Extract the [X, Y] coordinate from the center of the cell holding the provided text.  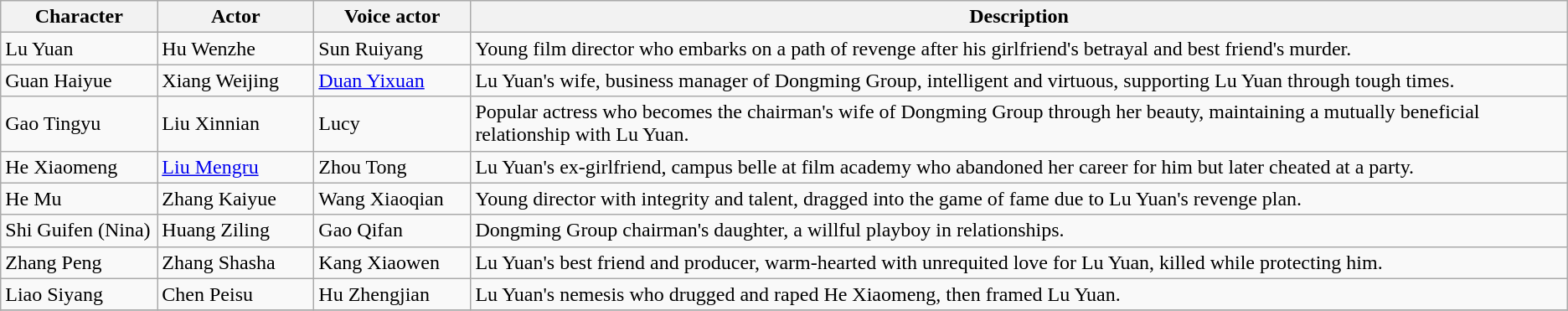
Zhang Shasha [236, 262]
Popular actress who becomes the chairman's wife of Dongming Group through her beauty, maintaining a mutually beneficial relationship with Lu Yuan. [1019, 124]
Young film director who embarks on a path of revenge after his girlfriend's betrayal and best friend's murder. [1019, 49]
Zhang Kaiyue [236, 199]
Chen Peisu [236, 294]
Lu Yuan's ex-girlfriend, campus belle at film academy who abandoned her career for him but later cheated at a party. [1019, 167]
Huang Ziling [236, 231]
Hu Wenzhe [236, 49]
Gao Tingyu [79, 124]
Lu Yuan's wife, business manager of Dongming Group, intelligent and virtuous, supporting Lu Yuan through tough times. [1019, 80]
Xiang Weijing [236, 80]
Voice actor [392, 17]
Shi Guifen (Nina) [79, 231]
Dongming Group chairman's daughter, a willful playboy in relationships. [1019, 231]
Lu Yuan's nemesis who drugged and raped He Xiaomeng, then framed Lu Yuan. [1019, 294]
Wang Xiaoqian [392, 199]
Liao Siyang [79, 294]
Sun Ruiyang [392, 49]
Lucy [392, 124]
Hu Zhengjian [392, 294]
Actor [236, 17]
Liu Mengru [236, 167]
Zhang Peng [79, 262]
He Mu [79, 199]
Young director with integrity and talent, dragged into the game of fame due to Lu Yuan's revenge plan. [1019, 199]
Description [1019, 17]
Duan Yixuan [392, 80]
Zhou Tong [392, 167]
Lu Yuan's best friend and producer, warm-hearted with unrequited love for Lu Yuan, killed while protecting him. [1019, 262]
Guan Haiyue [79, 80]
Lu Yuan [79, 49]
He Xiaomeng [79, 167]
Kang Xiaowen [392, 262]
Character [79, 17]
Liu Xinnian [236, 124]
Gao Qifan [392, 231]
